Output the [X, Y] coordinate of the center of the cell containing the given text.  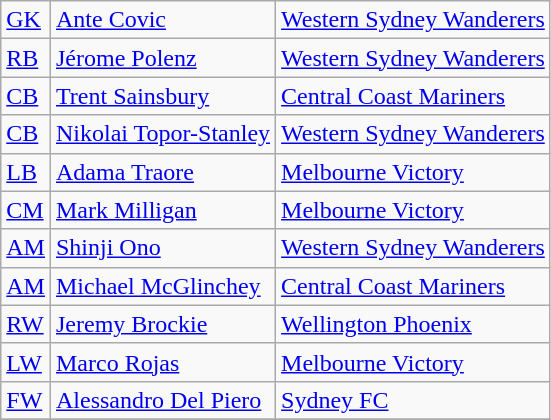
Jeremy Brockie [162, 324]
RB [26, 58]
LW [26, 362]
GK [26, 20]
Adama Traore [162, 172]
Alessandro Del Piero [162, 400]
CM [26, 210]
Ante Covic [162, 20]
LB [26, 172]
Mark Milligan [162, 210]
Nikolai Topor-Stanley [162, 134]
Marco Rojas [162, 362]
Wellington Phoenix [414, 324]
Shinji Ono [162, 248]
Jérome Polenz [162, 58]
Michael McGlinchey [162, 286]
Sydney FC [414, 400]
Trent Sainsbury [162, 96]
FW [26, 400]
RW [26, 324]
